Extract the [X, Y] coordinate from the center of the cell holding the provided text.  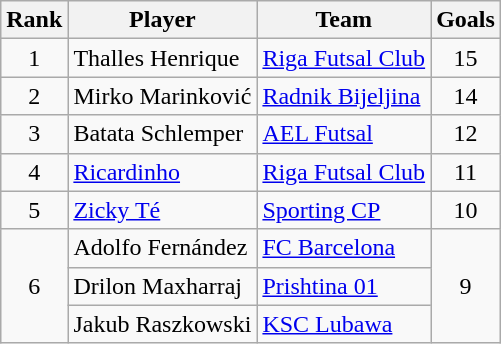
Rank [34, 20]
Drilon Maxharraj [162, 286]
12 [466, 134]
14 [466, 96]
Adolfo Fernández [162, 248]
4 [34, 172]
5 [34, 210]
KSC Lubawa [344, 324]
Team [344, 20]
3 [34, 134]
10 [466, 210]
2 [34, 96]
Zicky Té [162, 210]
Thalles Henrique [162, 58]
Mirko Marinković [162, 96]
Jakub Raszkowski [162, 324]
1 [34, 58]
9 [466, 286]
Sporting CP [344, 210]
Ricardinho [162, 172]
Batata Schlemper [162, 134]
Goals [466, 20]
15 [466, 58]
Radnik Bijeljina [344, 96]
Prishtina 01 [344, 286]
FC Barcelona [344, 248]
6 [34, 286]
Player [162, 20]
AEL Futsal [344, 134]
11 [466, 172]
